Return the [x, y] coordinate for the center point of the cell that contains the specified text.  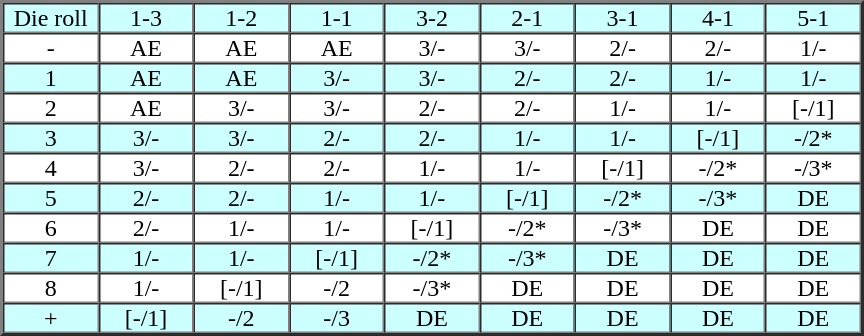
7 [50, 258]
2 [50, 108]
-/3 [336, 318]
2-1 [528, 18]
8 [50, 288]
Die roll [50, 18]
1-1 [336, 18]
3 [50, 138]
6 [50, 228]
3-1 [622, 18]
+ [50, 318]
1-2 [242, 18]
4-1 [718, 18]
- [50, 48]
1-3 [146, 18]
1 [50, 78]
5 [50, 198]
5-1 [814, 18]
3-2 [432, 18]
4 [50, 168]
